For the text-containing cell, return its midpoint in (X, Y) coordinate format. 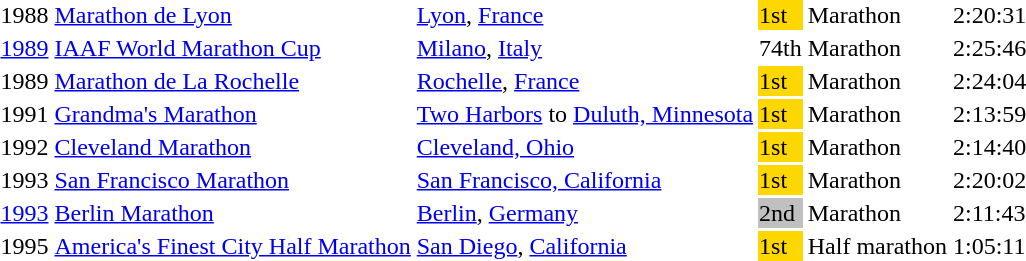
San Francisco, California (584, 180)
Cleveland, Ohio (584, 147)
Berlin Marathon (232, 213)
Cleveland Marathon (232, 147)
74th (781, 48)
Two Harbors to Duluth, Minnesota (584, 114)
IAAF World Marathon Cup (232, 48)
America's Finest City Half Marathon (232, 246)
Marathon de Lyon (232, 15)
Half marathon (877, 246)
Milano, Italy (584, 48)
Marathon de La Rochelle (232, 81)
Lyon, France (584, 15)
2nd (781, 213)
Rochelle, France (584, 81)
Berlin, Germany (584, 213)
San Francisco Marathon (232, 180)
Grandma's Marathon (232, 114)
San Diego, California (584, 246)
